From the cell containing the given text, extract its center point as [x, y] coordinate. 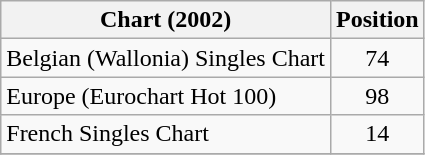
Europe (Eurochart Hot 100) [166, 96]
74 [377, 58]
Belgian (Wallonia) Singles Chart [166, 58]
98 [377, 96]
Chart (2002) [166, 20]
French Singles Chart [166, 134]
14 [377, 134]
Position [377, 20]
